Capture the cell that displays the provided text and extract its [X, Y] central coordinate. 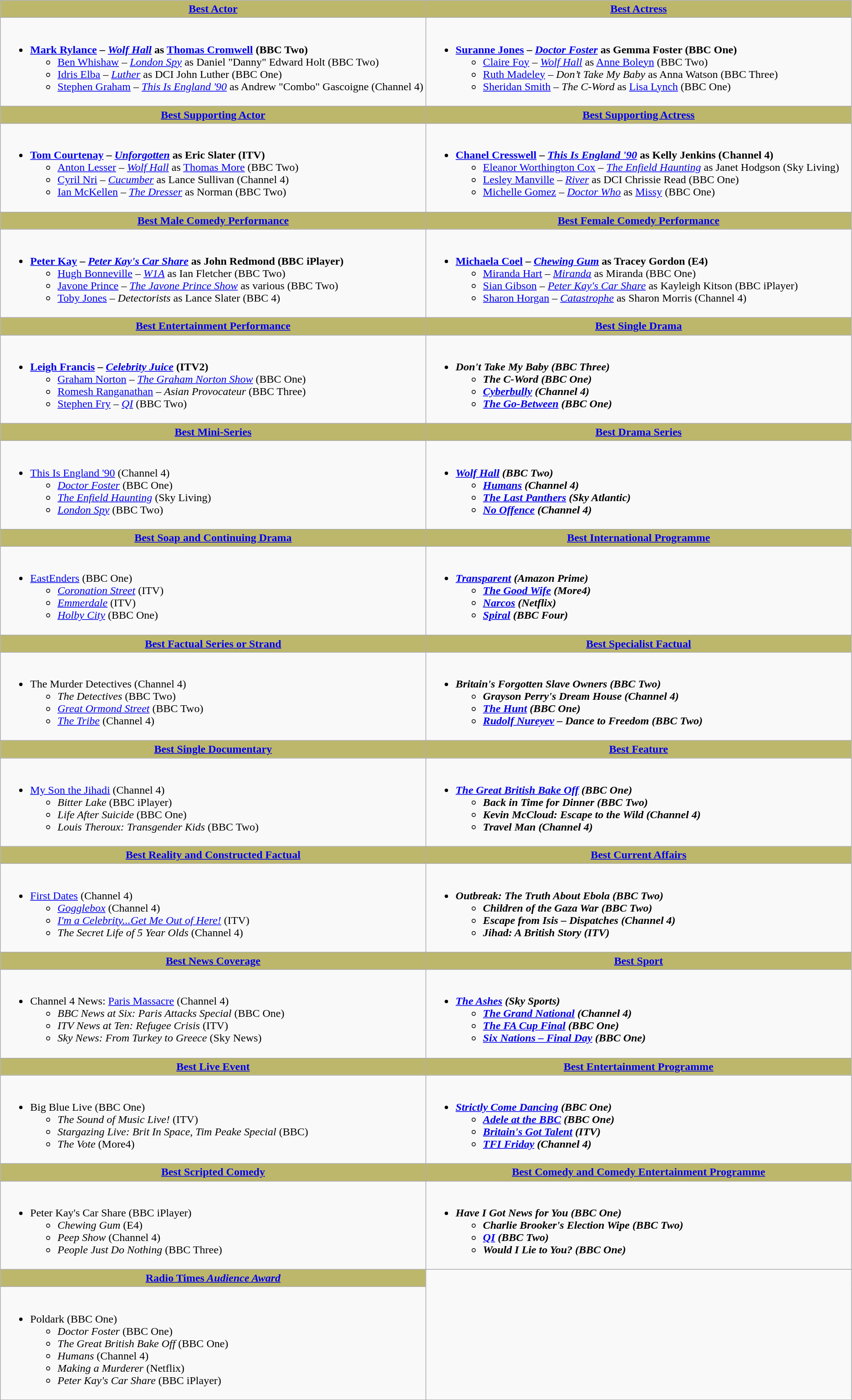
Best Mini-Series [213, 432]
Best Soap and Continuing Drama [213, 538]
Best Feature [638, 749]
Best Supporting Actor [213, 115]
First Dates (Channel 4)Gogglebox (Channel 4)I'm a Celebrity...Get Me Out of Here! (ITV)The Secret Life of 5 Year Olds (Channel 4) [213, 908]
Best Supporting Actress [638, 115]
Best Single Documentary [213, 749]
Big Blue Live (BBC One)The Sound of Music Live! (ITV)Stargazing Live: Brit In Space, Tim Peake Special (BBC)The Vote (More4) [213, 1119]
The Ashes (Sky Sports)The Grand National (Channel 4)The FA Cup Final (BBC One)Six Nations – Final Day (BBC One) [638, 1014]
Best Specialist Factual [638, 644]
Best Actress [638, 9]
Outbreak: The Truth About Ebola (BBC Two)Children of the Gaza War (BBC Two)Escape from Isis – Dispatches (Channel 4)Jihad: A British Story (ITV) [638, 908]
Peter Kay's Car Share (BBC iPlayer)Chewing Gum (E4)Peep Show (Channel 4)People Just Do Nothing (BBC Three) [213, 1225]
Wolf Hall (BBC Two)Humans (Channel 4)The Last Panthers (Sky Atlantic)No Offence (Channel 4) [638, 485]
Best News Coverage [213, 961]
The Murder Detectives (Channel 4)The Detectives (BBC Two)Great Ormond Street (BBC Two)The Tribe (Channel 4) [213, 697]
Britain's Forgotten Slave Owners (BBC Two)Grayson Perry's Dream House (Channel 4)The Hunt (BBC One)Rudolf Nureyev – Dance to Freedom (BBC Two) [638, 697]
Best Entertainment Programme [638, 1067]
Best Entertainment Performance [213, 326]
Best Factual Series or Strand [213, 644]
Strictly Come Dancing (BBC One)Adele at the BBC (BBC One)Britain's Got Talent (ITV)TFI Friday (Channel 4) [638, 1119]
My Son the Jihadi (Channel 4)Bitter Lake (BBC iPlayer)Life After Suicide (BBC One)Louis Theroux: Transgender Kids (BBC Two) [213, 802]
Best Sport [638, 961]
The Great British Bake Off (BBC One)Back in Time for Dinner (BBC Two)Kevin McCloud: Escape to the Wild (Channel 4)Travel Man (Channel 4) [638, 802]
Best Comedy and Comedy Entertainment Programme [638, 1172]
Best Drama Series [638, 432]
Best Actor [213, 9]
Best Current Affairs [638, 855]
Radio Times Audience Award [213, 1278]
Transparent (Amazon Prime)The Good Wife (More4)Narcos (Netflix)Spiral (BBC Four) [638, 590]
Best Female Comedy Performance [638, 221]
Best Live Event [213, 1067]
Don't Take My Baby (BBC Three)The C-Word (BBC One)Cyberbully (Channel 4)The Go-Between (BBC One) [638, 379]
Have I Got News for You (BBC One)Charlie Brooker's Election Wipe (BBC Two)QI (BBC Two)Would I Lie to You? (BBC One) [638, 1225]
Best Scripted Comedy [213, 1172]
Best Single Drama [638, 326]
EastEnders (BBC One)Coronation Street (ITV)Emmerdale (ITV)Holby City (BBC One) [213, 590]
Best International Programme [638, 538]
Best Reality and Constructed Factual [213, 855]
Best Male Comedy Performance [213, 221]
This Is England '90 (Channel 4)Doctor Foster (BBC One)The Enfield Haunting (Sky Living)London Spy (BBC Two) [213, 485]
